Find where the given text appears and provide that cell's center as (x, y) coordinate. 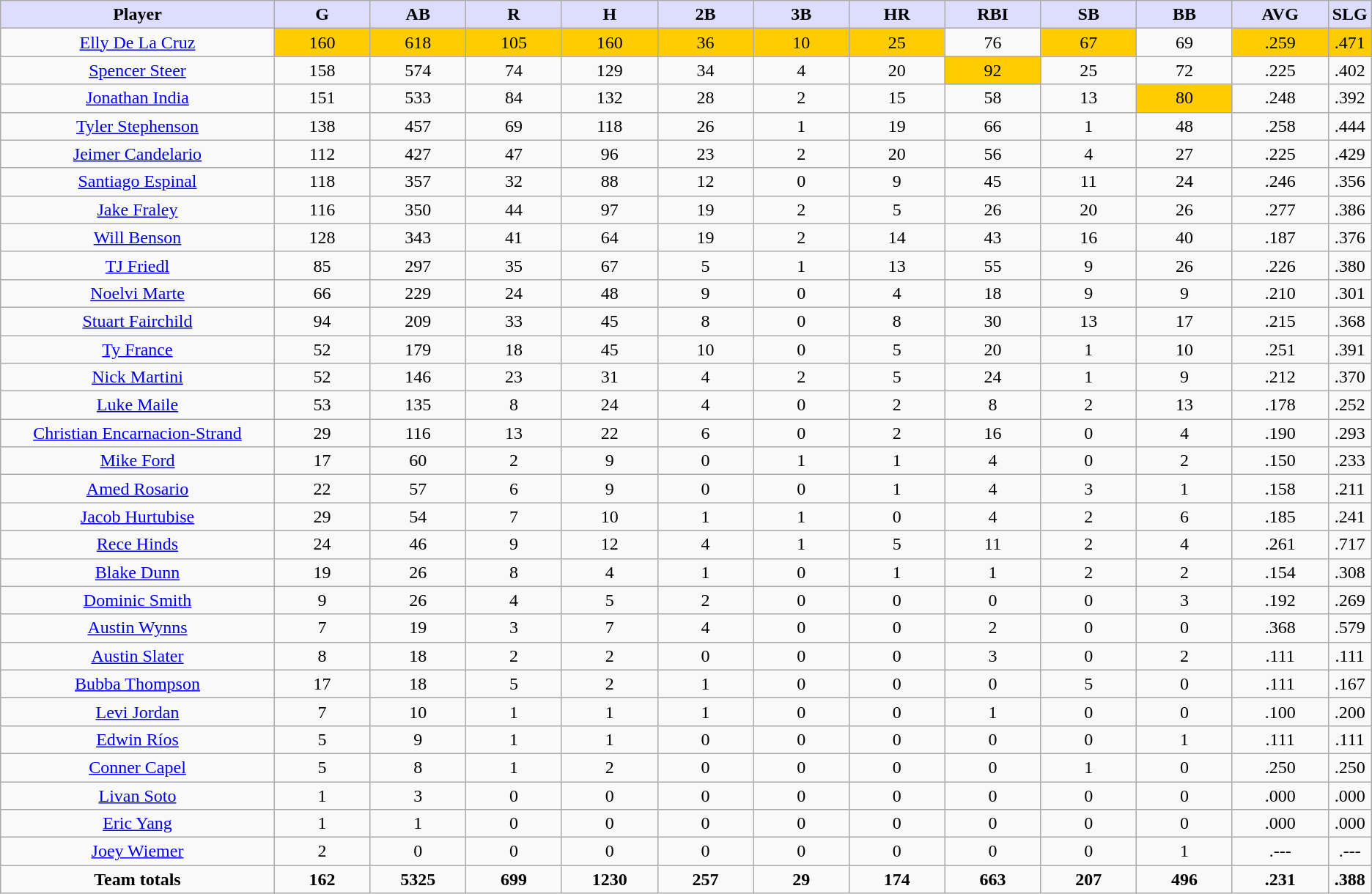
128 (322, 237)
.210 (1280, 293)
Will Benson (138, 237)
699 (514, 879)
76 (992, 43)
Conner Capel (138, 767)
.100 (1280, 712)
257 (705, 879)
Rece Hinds (138, 544)
174 (897, 879)
132 (610, 98)
96 (610, 154)
112 (322, 154)
.386 (1350, 210)
427 (418, 154)
AVG (1280, 15)
.215 (1280, 321)
AB (418, 15)
Edwin Ríos (138, 739)
Blake Dunn (138, 572)
151 (322, 98)
Nick Martini (138, 377)
138 (322, 126)
RBI (992, 15)
44 (514, 210)
Livan Soto (138, 795)
57 (418, 489)
34 (705, 70)
297 (418, 265)
Player (138, 15)
357 (418, 182)
.277 (1280, 210)
.293 (1350, 433)
HR (897, 15)
105 (514, 43)
2B (705, 15)
.429 (1350, 154)
Jeimer Candelario (138, 154)
46 (418, 544)
.251 (1280, 350)
.200 (1350, 712)
343 (418, 237)
56 (992, 154)
.226 (1280, 265)
80 (1184, 98)
179 (418, 350)
72 (1184, 70)
Jonathan India (138, 98)
146 (418, 377)
.269 (1350, 600)
.192 (1280, 600)
97 (610, 210)
496 (1184, 879)
Noelvi Marte (138, 293)
.178 (1280, 405)
618 (418, 43)
SB (1089, 15)
.167 (1350, 684)
Austin Wynns (138, 628)
.212 (1280, 377)
.376 (1350, 237)
27 (1184, 154)
.301 (1350, 293)
.158 (1280, 489)
1230 (610, 879)
15 (897, 98)
.154 (1280, 572)
.246 (1280, 182)
36 (705, 43)
74 (514, 70)
135 (418, 405)
.261 (1280, 544)
54 (418, 517)
3B (802, 15)
85 (322, 265)
43 (992, 237)
.259 (1280, 43)
Mike Ford (138, 461)
229 (418, 293)
58 (992, 98)
207 (1089, 879)
.252 (1350, 405)
.388 (1350, 879)
5325 (418, 879)
28 (705, 98)
.308 (1350, 572)
14 (897, 237)
209 (418, 321)
SLG (1350, 15)
Spencer Steer (138, 70)
.231 (1280, 879)
41 (514, 237)
158 (322, 70)
Jacob Hurtubise (138, 517)
.380 (1350, 265)
.717 (1350, 544)
BB (1184, 15)
162 (322, 879)
129 (610, 70)
R (514, 15)
.187 (1280, 237)
.370 (1350, 377)
Tyler Stephenson (138, 126)
.392 (1350, 98)
Dominic Smith (138, 600)
55 (992, 265)
Levi Jordan (138, 712)
33 (514, 321)
Jake Fraley (138, 210)
.185 (1280, 517)
Amed Rosario (138, 489)
663 (992, 879)
Stuart Fairchild (138, 321)
G (322, 15)
35 (514, 265)
H (610, 15)
574 (418, 70)
32 (514, 182)
.258 (1280, 126)
47 (514, 154)
.356 (1350, 182)
Christian Encarnacion-Strand (138, 433)
88 (610, 182)
Austin Slater (138, 656)
.233 (1350, 461)
.402 (1350, 70)
40 (1184, 237)
60 (418, 461)
84 (514, 98)
.471 (1350, 43)
.391 (1350, 350)
Joey Wiemer (138, 851)
31 (610, 377)
Santiago Espinal (138, 182)
Luke Maile (138, 405)
Elly De La Cruz (138, 43)
.579 (1350, 628)
64 (610, 237)
457 (418, 126)
92 (992, 70)
Bubba Thompson (138, 684)
Eric Yang (138, 824)
533 (418, 98)
53 (322, 405)
.444 (1350, 126)
30 (992, 321)
.211 (1350, 489)
.248 (1280, 98)
.241 (1350, 517)
94 (322, 321)
350 (418, 210)
.190 (1280, 433)
Ty France (138, 350)
.150 (1280, 461)
TJ Friedl (138, 265)
Team totals (138, 879)
